Find where the given text appears and provide that cell's center as (x, y) coordinate. 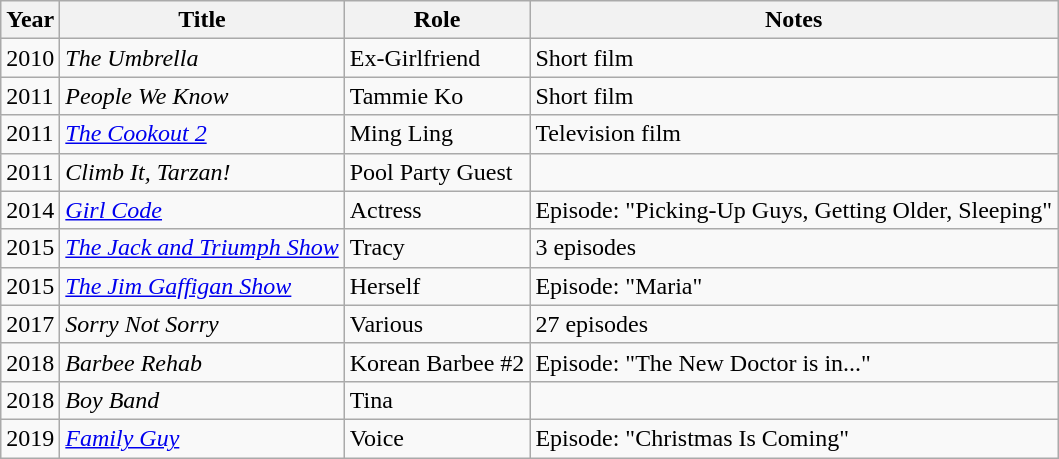
The Umbrella (202, 58)
3 episodes (794, 248)
Ming Ling (437, 134)
2014 (30, 210)
Boy Band (202, 400)
2010 (30, 58)
Actress (437, 210)
Pool Party Guest (437, 172)
Various (437, 324)
The Jack and Triumph Show (202, 248)
Year (30, 20)
Voice (437, 438)
Tina (437, 400)
Notes (794, 20)
Episode: "Maria" (794, 286)
People We Know (202, 96)
Title (202, 20)
Episode: "The New Doctor is in..." (794, 362)
The Jim Gaffigan Show (202, 286)
Ex-Girlfriend (437, 58)
Herself (437, 286)
Television film (794, 134)
Role (437, 20)
Korean Barbee #2 (437, 362)
2019 (30, 438)
Girl Code (202, 210)
Family Guy (202, 438)
Climb It, Tarzan! (202, 172)
Episode: "Christmas Is Coming" (794, 438)
2017 (30, 324)
Episode: "Picking-Up Guys, Getting Older, Sleeping" (794, 210)
Tracy (437, 248)
Barbee Rehab (202, 362)
Sorry Not Sorry (202, 324)
Tammie Ko (437, 96)
The Cookout 2 (202, 134)
27 episodes (794, 324)
